Search for the cell housing the specified text and yield its [X, Y] center coordinate. 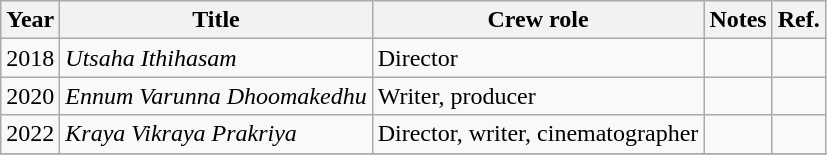
Writer, producer [538, 96]
Utsaha Ithihasam [216, 58]
Director, writer, cinematographer [538, 134]
Ennum Varunna Dhoomakedhu [216, 96]
Notes [738, 20]
Kraya Vikraya Prakriya [216, 134]
Title [216, 20]
2020 [30, 96]
Ref. [798, 20]
2022 [30, 134]
2018 [30, 58]
Year [30, 20]
Director [538, 58]
Crew role [538, 20]
